Extract the (X, Y) coordinate from the center of the cell holding the provided text.  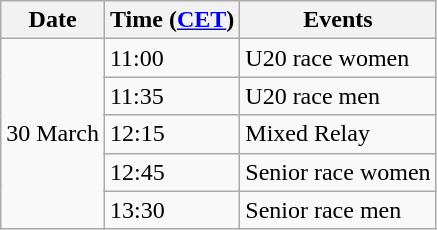
Mixed Relay (338, 134)
Time (CET) (172, 20)
12:15 (172, 134)
U20 race men (338, 96)
12:45 (172, 172)
11:35 (172, 96)
13:30 (172, 210)
Events (338, 20)
U20 race women (338, 58)
11:00 (172, 58)
Senior race men (338, 210)
30 March (53, 134)
Date (53, 20)
Senior race women (338, 172)
